Provide the [x, y] coordinate of the cell's center where the given text is located.  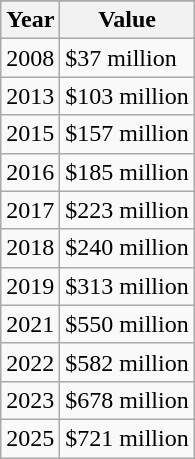
2025 [30, 438]
2021 [30, 324]
Value [127, 20]
2019 [30, 286]
$223 million [127, 210]
$721 million [127, 438]
2015 [30, 134]
2017 [30, 210]
$550 million [127, 324]
$37 million [127, 58]
$582 million [127, 362]
2022 [30, 362]
$103 million [127, 96]
$185 million [127, 172]
2016 [30, 172]
2023 [30, 400]
$157 million [127, 134]
Year [30, 20]
$313 million [127, 286]
2008 [30, 58]
$678 million [127, 400]
2013 [30, 96]
2018 [30, 248]
$240 million [127, 248]
